Scan for the cell matching the given text and deliver its [x, y] coordinate at center. 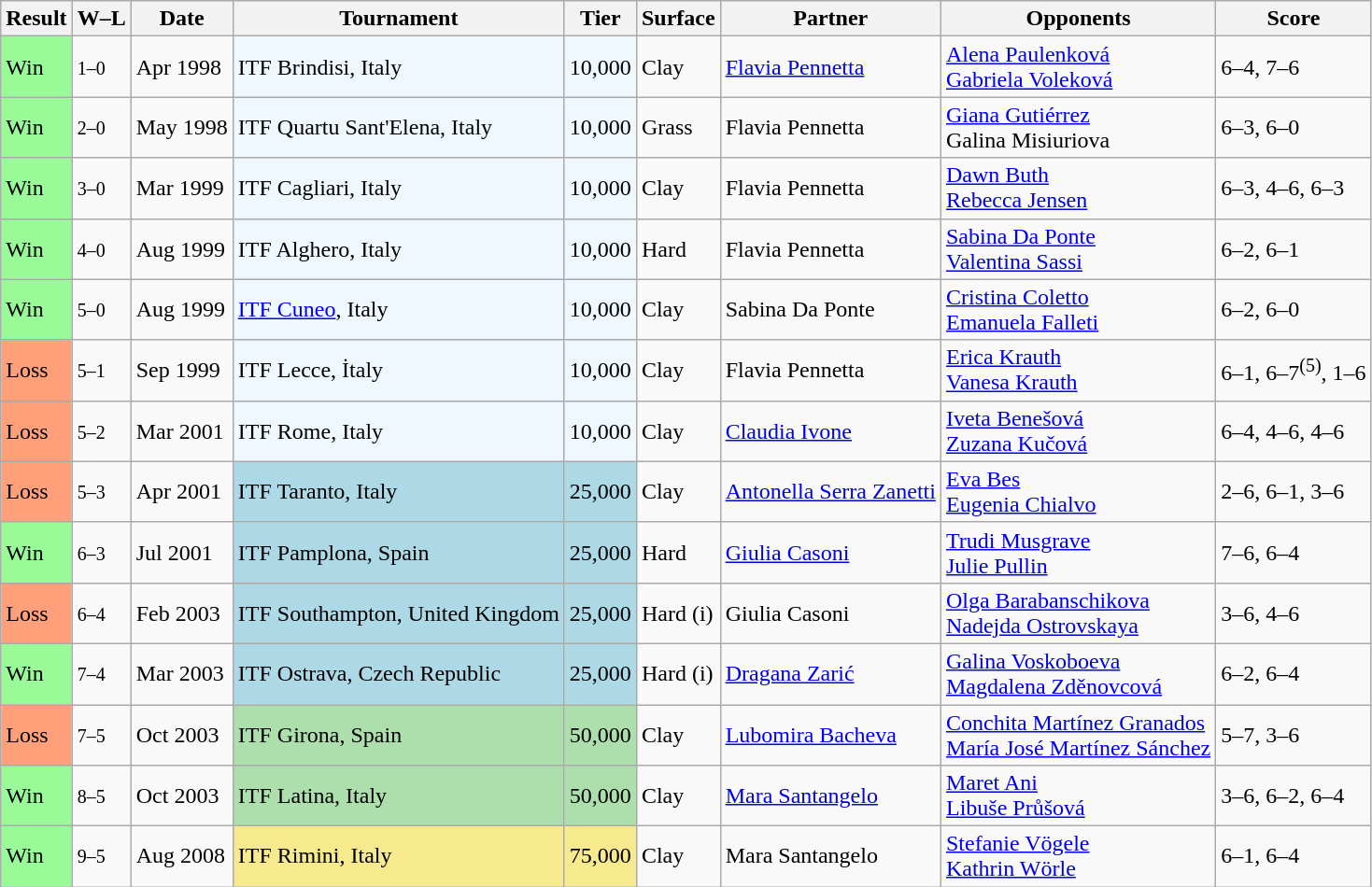
Mar 2003 [181, 674]
5–1 [101, 370]
7–4 [101, 674]
Galina Voskoboeva Magdalena Zděnovcová [1078, 674]
Claudia Ivone [830, 431]
ITF Brindisi, Italy [398, 67]
Conchita Martínez Granados María José Martínez Sánchez [1078, 734]
Jul 2001 [181, 553]
ITF Cuneo, Italy [398, 310]
Antonella Serra Zanetti [830, 491]
Sabina Da Ponte [830, 310]
ITF Lecce, İtaly [398, 370]
6–3, 4–6, 6–3 [1294, 189]
6–4, 7–6 [1294, 67]
Tier [600, 19]
ITF Alghero, Italy [398, 248]
6–4 [101, 612]
Dragana Zarić [830, 674]
ITF Taranto, Italy [398, 491]
Score [1294, 19]
Surface [678, 19]
2–6, 6–1, 3–6 [1294, 491]
6–2, 6–0 [1294, 310]
7–5 [101, 734]
Maret Ani Libuše Průšová [1078, 795]
5–0 [101, 310]
ITF Girona, Spain [398, 734]
3–6, 4–6 [1294, 612]
Stefanie Vögele Kathrin Wörle [1078, 857]
Alena Paulenková Gabriela Voleková [1078, 67]
4–0 [101, 248]
Erica Krauth Vanesa Krauth [1078, 370]
6–3 [101, 553]
Giana Gutiérrez Galina Misiuriova [1078, 127]
May 1998 [181, 127]
6–3, 6–0 [1294, 127]
8–5 [101, 795]
Sabina Da Ponte Valentina Sassi [1078, 248]
Aug 2008 [181, 857]
5–3 [101, 491]
Iveta Benešová Zuzana Kučová [1078, 431]
9–5 [101, 857]
Trudi Musgrave Julie Pullin [1078, 553]
W–L [101, 19]
5–2 [101, 431]
Apr 1998 [181, 67]
75,000 [600, 857]
Dawn Buth Rebecca Jensen [1078, 189]
Result [36, 19]
6–1, 6–7(5), 1–6 [1294, 370]
1–0 [101, 67]
ITF Pamplona, Spain [398, 553]
Mar 2001 [181, 431]
Sep 1999 [181, 370]
6–2, 6–4 [1294, 674]
Date [181, 19]
ITF Quartu Sant'Elena, Italy [398, 127]
Tournament [398, 19]
3–0 [101, 189]
5–7, 3–6 [1294, 734]
Olga Barabanschikova Nadejda Ostrovskaya [1078, 612]
3–6, 6–2, 6–4 [1294, 795]
Feb 2003 [181, 612]
ITF Cagliari, Italy [398, 189]
Lubomira Bacheva [830, 734]
Mar 1999 [181, 189]
Eva Bes Eugenia Chialvo [1078, 491]
Apr 2001 [181, 491]
6–4, 4–6, 4–6 [1294, 431]
ITF Ostrava, Czech Republic [398, 674]
ITF Rimini, Italy [398, 857]
Partner [830, 19]
Grass [678, 127]
ITF Rome, Italy [398, 431]
6–1, 6–4 [1294, 857]
ITF Latina, Italy [398, 795]
ITF Southampton, United Kingdom [398, 612]
Cristina Coletto Emanuela Falleti [1078, 310]
Opponents [1078, 19]
7–6, 6–4 [1294, 553]
2–0 [101, 127]
6–2, 6–1 [1294, 248]
